Extract the [x, y] coordinate from the center of the cell holding the provided text.  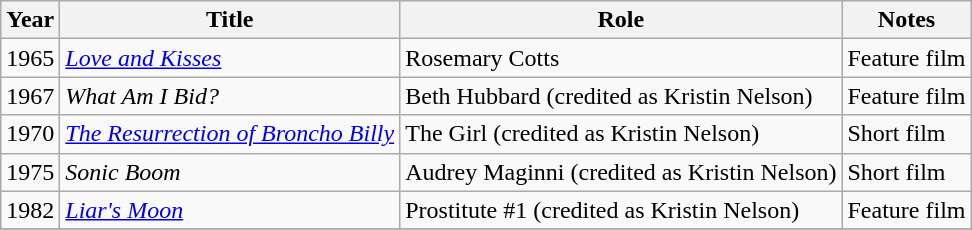
The Girl (credited as Kristin Nelson) [621, 134]
The Resurrection of Broncho Billy [230, 134]
Audrey Maginni (credited as Kristin Nelson) [621, 172]
Beth Hubbard (credited as Kristin Nelson) [621, 96]
Love and Kisses [230, 58]
Title [230, 20]
1965 [30, 58]
Year [30, 20]
1982 [30, 210]
What Am I Bid? [230, 96]
Liar's Moon [230, 210]
1975 [30, 172]
1970 [30, 134]
Sonic Boom [230, 172]
Rosemary Cotts [621, 58]
1967 [30, 96]
Role [621, 20]
Notes [906, 20]
Prostitute #1 (credited as Kristin Nelson) [621, 210]
